Identify which cell holds the provided text, then report its [X, Y] central coordinate. 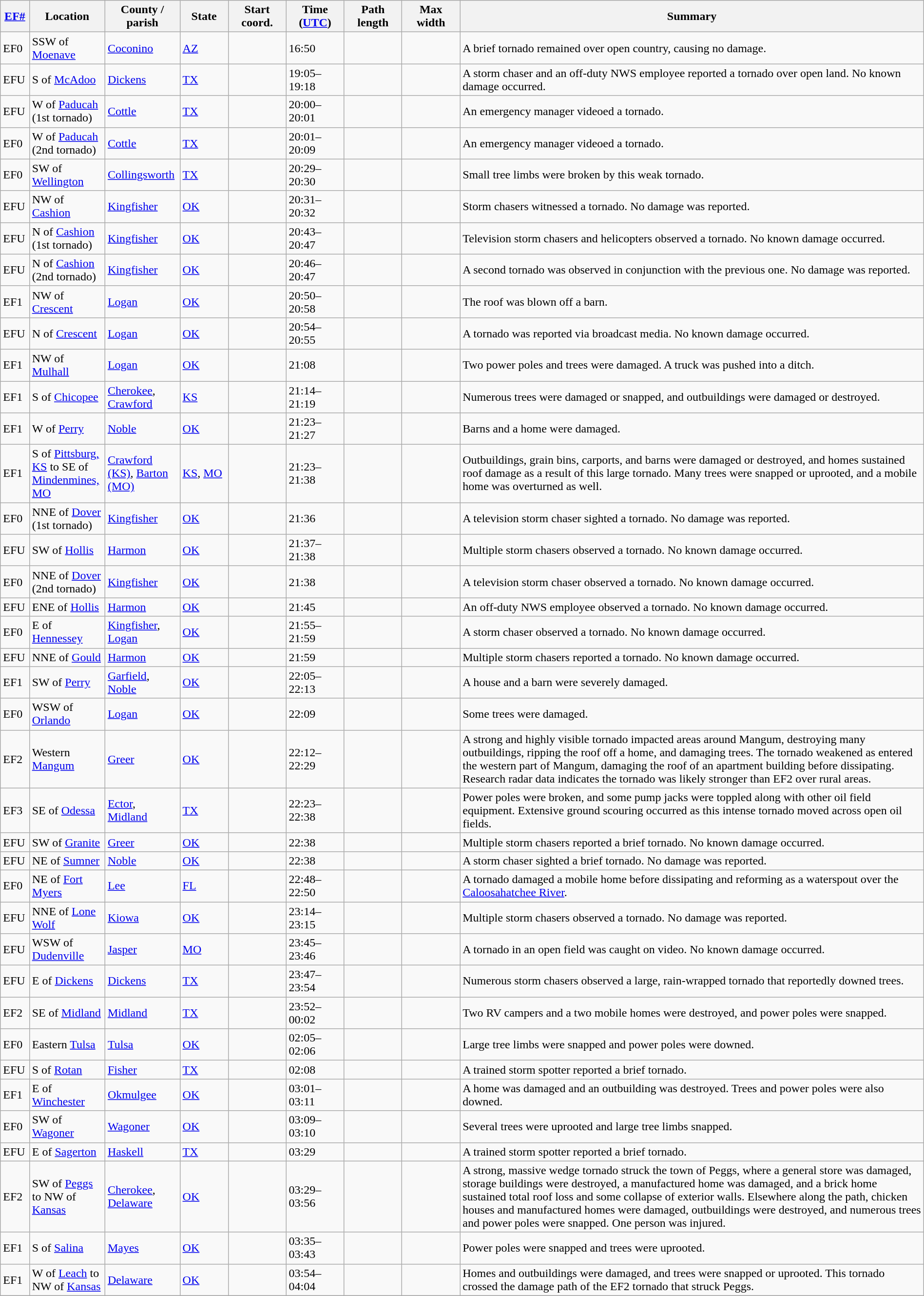
WSW of Dudenville [67, 950]
21:23–21:27 [315, 429]
Fisher [142, 1070]
E of Winchester [67, 1095]
Start coord. [257, 17]
SSW of Moenave [67, 48]
Tulsa [142, 1044]
Okmulgee [142, 1095]
22:23–22:38 [315, 810]
23:14–23:15 [315, 918]
SW of Perry [67, 683]
21:59 [315, 657]
21:38 [315, 582]
NNE of Lone Wolf [67, 918]
ENE of Hollis [67, 607]
SW of Hollis [67, 550]
Several trees were uprooted and large tree limbs snapped. [692, 1126]
Midland [142, 1013]
20:29–20:30 [315, 175]
03:09–03:10 [315, 1126]
NE of Sumner [67, 861]
Kingfisher, Logan [142, 632]
Television storm chasers and helicopters observed a tornado. No known damage occurred. [692, 238]
02:05–02:06 [315, 1044]
Two power poles and trees were damaged. A truck was pushed into a ditch. [692, 365]
MO [204, 950]
Multiple storm chasers observed a tornado. No known damage occurred. [692, 550]
Barns and a home were damaged. [692, 429]
AZ [204, 48]
Coconino [142, 48]
Eastern Tulsa [67, 1044]
Path length [373, 17]
Max width [431, 17]
03:54–04:04 [315, 1279]
A television storm chaser sighted a tornado. No damage was reported. [692, 519]
21:37–21:38 [315, 550]
Location [67, 17]
S of McAdoo [67, 80]
The roof was blown off a barn. [692, 301]
SW of Granite [67, 842]
23:52–00:02 [315, 1013]
Cherokee, Crawford [142, 397]
A tornado was reported via broadcast media. No known damage occurred. [692, 334]
A second tornado was observed in conjunction with the previous one. No damage was reported. [692, 270]
An off-duty NWS employee observed a tornado. No known damage occurred. [692, 607]
A tornado damaged a mobile home before dissipating and reforming as a waterspout over the Caloosahatchee River. [692, 885]
A home was damaged and an outbuilding was destroyed. Trees and power poles were also downed. [692, 1095]
Multiple storm chasers reported a brief tornado. No known damage occurred. [692, 842]
21:55–21:59 [315, 632]
19:05–19:18 [315, 80]
KS, MO [204, 474]
Wagoner [142, 1126]
03:29–03:56 [315, 1197]
21:36 [315, 519]
A house and a barn were severely damaged. [692, 683]
NE of Fort Myers [67, 885]
20:01–20:09 [315, 143]
W of Paducah (2nd tornado) [67, 143]
NNE of Dover (1st tornado) [67, 519]
SW of Wellington [67, 175]
20:00–20:01 [315, 111]
21:14–21:19 [315, 397]
23:45–23:46 [315, 950]
21:08 [315, 365]
A tornado in an open field was caught on video. No known damage occurred. [692, 950]
W of Paducah (1st tornado) [67, 111]
EF# [15, 17]
S of Rotan [67, 1070]
22:09 [315, 714]
21:45 [315, 607]
N of Cashion (2nd tornado) [67, 270]
NNE of Dover (2nd tornado) [67, 582]
Small tree limbs were broken by this weak tornado. [692, 175]
03:01–03:11 [315, 1095]
SE of Midland [67, 1013]
03:29 [315, 1152]
E of Hennessey [67, 632]
SW of Peggs to NW of Kansas [67, 1197]
Two RV campers and a two mobile homes were destroyed, and power poles were snapped. [692, 1013]
NNE of Gould [67, 657]
20:31–20:32 [315, 207]
Cherokee, Delaware [142, 1197]
Haskell [142, 1152]
Jasper [142, 950]
Collingsworth [142, 175]
20:43–20:47 [315, 238]
S of Chicopee [67, 397]
Western Mangum [67, 759]
A storm chaser observed a tornado. No known damage occurred. [692, 632]
SE of Odessa [67, 810]
W of Leach to NW of Kansas [67, 1279]
WSW of Orlando [67, 714]
20:50–20:58 [315, 301]
NW of Cashion [67, 207]
21:23–21:38 [315, 474]
Crawford (KS), Barton (MO) [142, 474]
E of Sagerton [67, 1152]
Multiple storm chasers observed a tornado. No damage was reported. [692, 918]
Large tree limbs were snapped and power poles were downed. [692, 1044]
Numerous storm chasers observed a large, rain-wrapped tornado that reportedly downed trees. [692, 981]
S of Salina [67, 1248]
A television storm chaser observed a tornado. No known damage occurred. [692, 582]
KS [204, 397]
Ector, Midland [142, 810]
Multiple storm chasers reported a tornado. No known damage occurred. [692, 657]
A storm chaser sighted a brief tornado. No damage was reported. [692, 861]
Garfield, Noble [142, 683]
County / parish [142, 17]
Time (UTC) [315, 17]
State [204, 17]
EF3 [15, 810]
Some trees were damaged. [692, 714]
16:50 [315, 48]
Storm chasers witnessed a tornado. No damage was reported. [692, 207]
22:05–22:13 [315, 683]
Kiowa [142, 918]
NW of Mulhall [67, 365]
Delaware [142, 1279]
22:48–22:50 [315, 885]
02:08 [315, 1070]
W of Perry [67, 429]
Lee [142, 885]
Numerous trees were damaged or snapped, and outbuildings were damaged or destroyed. [692, 397]
Summary [692, 17]
N of Crescent [67, 334]
NW of Crescent [67, 301]
A brief tornado remained over open country, causing no damage. [692, 48]
22:12–22:29 [315, 759]
E of Dickens [67, 981]
A storm chaser and an off-duty NWS employee reported a tornado over open land. No known damage occurred. [692, 80]
N of Cashion (1st tornado) [67, 238]
20:46–20:47 [315, 270]
03:35–03:43 [315, 1248]
20:54–20:55 [315, 334]
Mayes [142, 1248]
SW of Wagoner [67, 1126]
Homes and outbuildings were damaged, and trees were snapped or uprooted. This tornado crossed the damage path of the EF2 tornado that struck Peggs. [692, 1279]
S of Pittsburg, KS to SE of Mindenmines, MO [67, 474]
Power poles were snapped and trees were uprooted. [692, 1248]
23:47–23:54 [315, 981]
FL [204, 885]
